Extract the (X, Y) coordinate from the center of the cell holding the provided text.  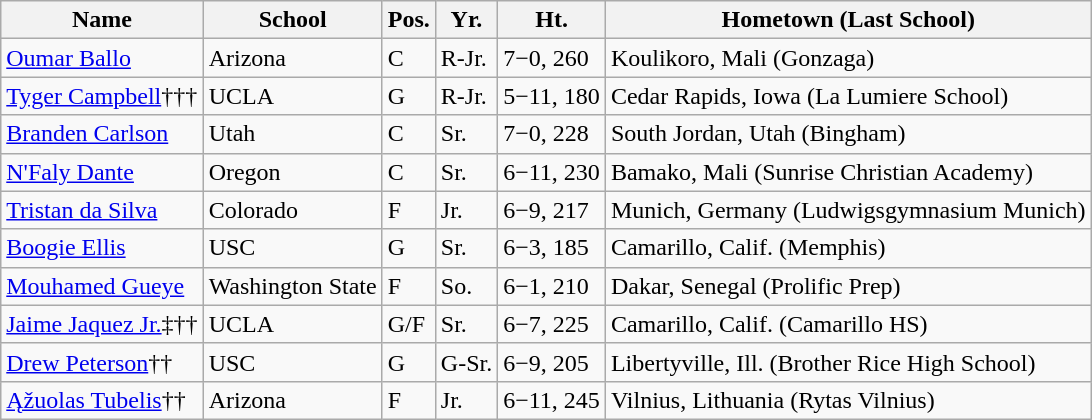
Branden Carlson (102, 134)
Tristan da Silva (102, 210)
Koulikoro, Mali (Gonzaga) (848, 58)
Bamako, Mali (Sunrise Christian Academy) (848, 172)
6−11, 245 (552, 400)
7−0, 260 (552, 58)
Jaime Jaquez Jr.‡†† (102, 324)
Tyger Campbell††† (102, 96)
Oregon (292, 172)
Utah (292, 134)
South Jordan, Utah (Bingham) (848, 134)
Colorado (292, 210)
Yr. (466, 20)
Hometown (Last School) (848, 20)
6−1, 210 (552, 286)
School (292, 20)
Dakar, Senegal (Prolific Prep) (848, 286)
Libertyville, Ill. (Brother Rice High School) (848, 362)
6−11, 230 (552, 172)
N'Faly Dante (102, 172)
Camarillo, Calif. (Camarillo HS) (848, 324)
6−3, 185 (552, 248)
Boogie Ellis (102, 248)
G/F (408, 324)
Pos. (408, 20)
Ąžuolas Tubelis†† (102, 400)
6−9, 217 (552, 210)
6−7, 225 (552, 324)
Munich, Germany (Ludwigsgymnasium Munich) (848, 210)
Ht. (552, 20)
Oumar Ballo (102, 58)
Drew Peterson†† (102, 362)
Washington State (292, 286)
7−0, 228 (552, 134)
G-Sr. (466, 362)
6−9, 205 (552, 362)
Name (102, 20)
Camarillo, Calif. (Memphis) (848, 248)
Vilnius, Lithuania (Rytas Vilnius) (848, 400)
5−11, 180 (552, 96)
Mouhamed Gueye (102, 286)
Cedar Rapids, Iowa (La Lumiere School) (848, 96)
So. (466, 286)
